Return the (X, Y) coordinate for the center point of the cell that contains the specified text.  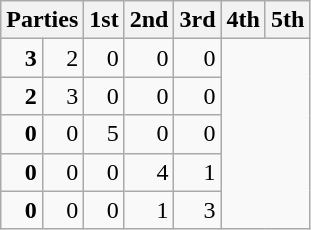
Parties (42, 20)
3rd (198, 20)
2nd (149, 20)
5 (104, 134)
4 (149, 172)
4th (243, 20)
1st (104, 20)
5th (287, 20)
